From the cell containing the given text, extract its center point as [x, y] coordinate. 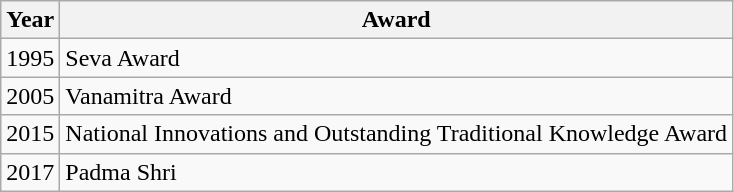
National Innovations and Outstanding Traditional Knowledge Award [396, 134]
2015 [30, 134]
Padma Shri [396, 172]
1995 [30, 58]
Seva Award [396, 58]
Vanamitra Award [396, 96]
Award [396, 20]
2017 [30, 172]
2005 [30, 96]
Year [30, 20]
